Detect which cell encompasses the target text, then output its (x, y) center coordinate. 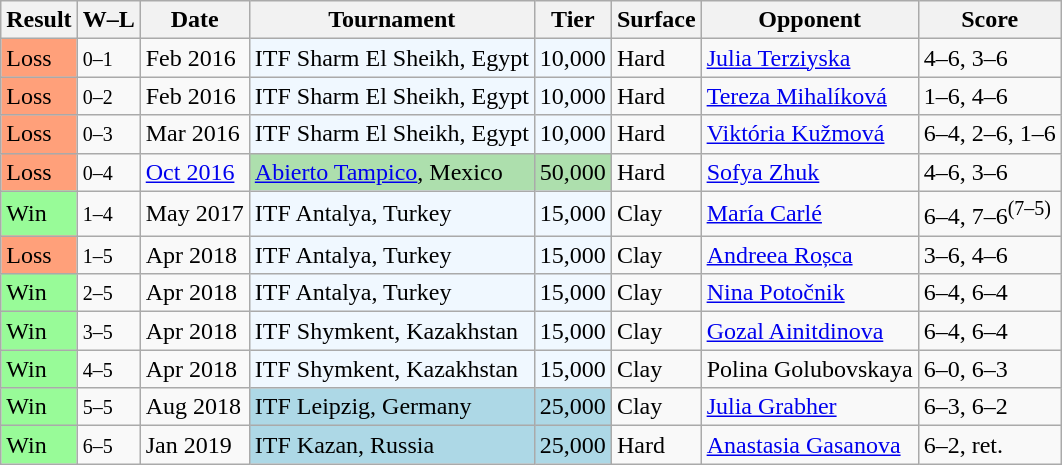
0–2 (108, 96)
Gozal Ainitdinova (810, 331)
Tier (572, 20)
4–5 (108, 369)
ITF Kazan, Russia (392, 445)
Date (194, 20)
Viktória Kužmová (810, 134)
Anastasia Gasanova (810, 445)
Score (990, 20)
6–4, 2–6, 1–6 (990, 134)
Aug 2018 (194, 407)
0–4 (108, 172)
Mar 2016 (194, 134)
Surface (656, 20)
0–3 (108, 134)
50,000 (572, 172)
Jan 2019 (194, 445)
1–6, 4–6 (990, 96)
Andreea Roșca (810, 255)
Tereza Mihalíková (810, 96)
6–5 (108, 445)
Polina Golubovskaya (810, 369)
Opponent (810, 20)
Tournament (392, 20)
6–0, 6–3 (990, 369)
Julia Terziyska (810, 58)
6–3, 6–2 (990, 407)
Result (39, 20)
Abierto Tampico, Mexico (392, 172)
María Carlé (810, 214)
2–5 (108, 293)
Sofya Zhuk (810, 172)
3–5 (108, 331)
Oct 2016 (194, 172)
W–L (108, 20)
Nina Potočnik (810, 293)
0–1 (108, 58)
1–5 (108, 255)
5–5 (108, 407)
May 2017 (194, 214)
1–4 (108, 214)
6–4, 7–6(7–5) (990, 214)
ITF Leipzig, Germany (392, 407)
Julia Grabher (810, 407)
6–2, ret. (990, 445)
3–6, 4–6 (990, 255)
